Find where the given text appears and provide that cell's center as (X, Y) coordinate. 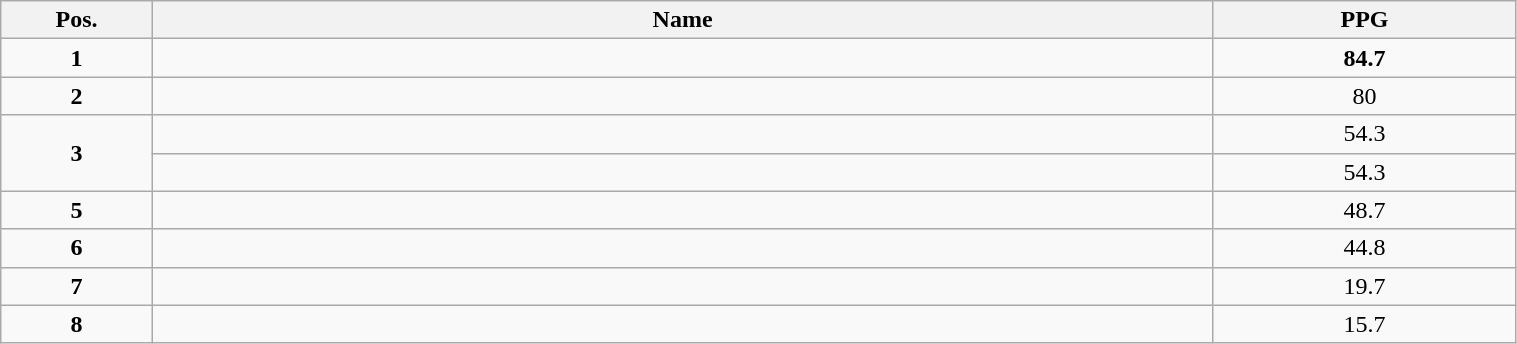
80 (1364, 96)
PPG (1364, 20)
Pos. (77, 20)
44.8 (1364, 248)
5 (77, 210)
1 (77, 58)
7 (77, 286)
2 (77, 96)
8 (77, 324)
48.7 (1364, 210)
Name (682, 20)
3 (77, 153)
6 (77, 248)
19.7 (1364, 286)
84.7 (1364, 58)
15.7 (1364, 324)
